For the text-containing cell, return its midpoint in [x, y] coordinate format. 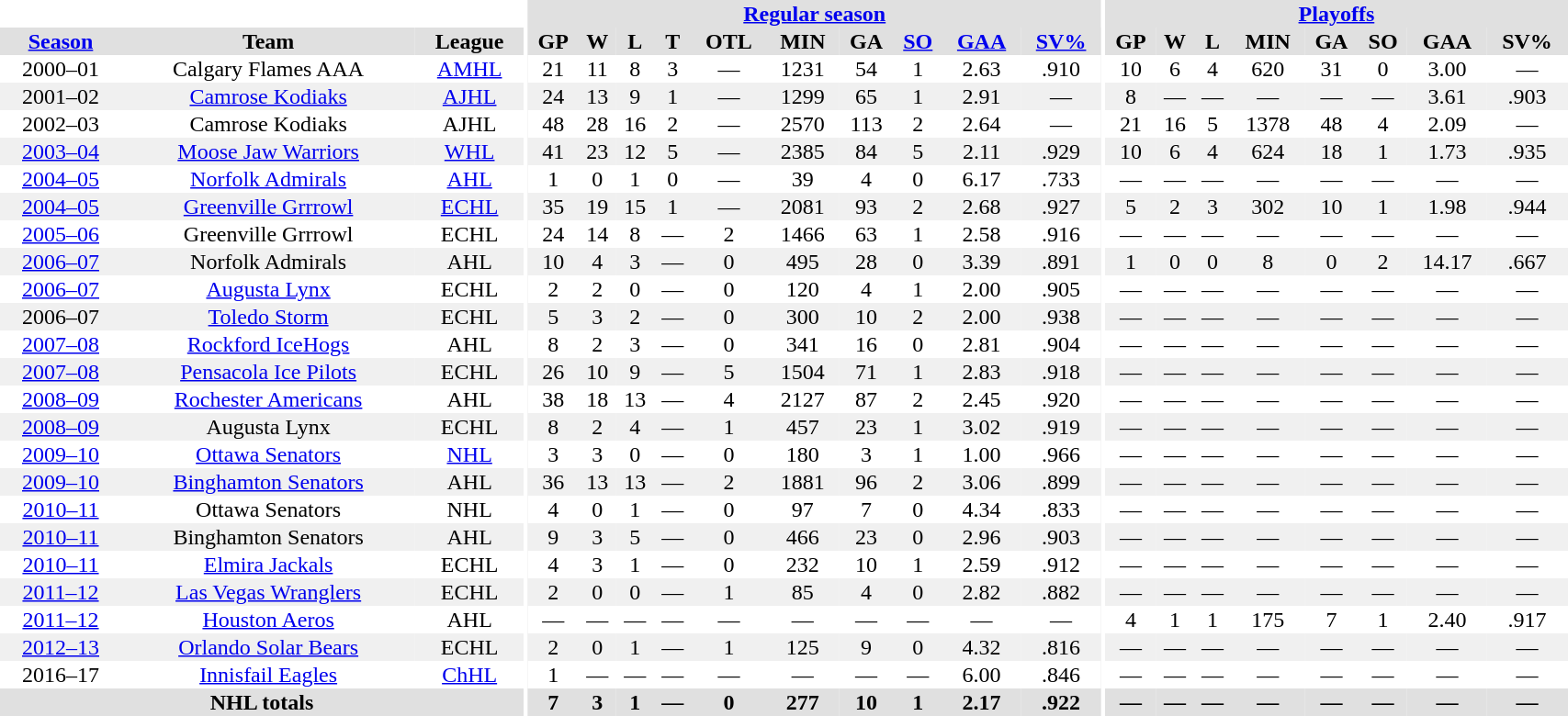
2081 [803, 207]
.910 [1061, 69]
2.17 [982, 702]
341 [803, 344]
4.34 [982, 509]
Team [268, 41]
4.32 [982, 647]
3.61 [1447, 96]
.833 [1061, 509]
.918 [1061, 372]
2001–02 [61, 96]
AMHL [469, 69]
2.96 [982, 537]
1378 [1268, 124]
65 [867, 96]
2005–06 [61, 234]
1299 [803, 96]
302 [1268, 207]
Orlando Solar Bears [268, 647]
ChHL [469, 675]
.882 [1061, 592]
.920 [1061, 399]
12 [636, 151]
.929 [1061, 151]
2003–04 [61, 151]
624 [1268, 151]
466 [803, 537]
Las Vegas Wranglers [268, 592]
39 [803, 179]
.935 [1528, 151]
2.64 [982, 124]
11 [597, 69]
113 [867, 124]
6.17 [982, 179]
Moose Jaw Warriors [268, 151]
41 [553, 151]
175 [1268, 620]
277 [803, 702]
Rochester Americans [268, 399]
.966 [1061, 454]
2570 [803, 124]
3.00 [1447, 69]
.905 [1061, 289]
300 [803, 317]
19 [597, 207]
2.45 [982, 399]
620 [1268, 69]
2.58 [982, 234]
71 [867, 372]
2016–17 [61, 675]
.912 [1061, 565]
.922 [1061, 702]
84 [867, 151]
1466 [803, 234]
3.02 [982, 427]
1881 [803, 482]
85 [803, 592]
Calgary Flames AAA [268, 69]
.916 [1061, 234]
14.17 [1447, 262]
.816 [1061, 647]
2.91 [982, 96]
125 [803, 647]
T [672, 41]
35 [553, 207]
2.59 [982, 565]
2.11 [982, 151]
.944 [1528, 207]
2.40 [1447, 620]
2.09 [1447, 124]
26 [553, 372]
54 [867, 69]
Toledo Storm [268, 317]
.667 [1528, 262]
Rockford IceHogs [268, 344]
31 [1332, 69]
3.39 [982, 262]
.891 [1061, 262]
14 [597, 234]
.899 [1061, 482]
League [469, 41]
Playoffs [1336, 14]
2002–03 [61, 124]
.938 [1061, 317]
2.81 [982, 344]
.846 [1061, 675]
Innisfail Eagles [268, 675]
36 [553, 482]
6.00 [982, 675]
1.73 [1447, 151]
38 [553, 399]
15 [636, 207]
2385 [803, 151]
2000–01 [61, 69]
1231 [803, 69]
63 [867, 234]
2.83 [982, 372]
.733 [1061, 179]
232 [803, 565]
1.00 [982, 454]
Pensacola Ice Pilots [268, 372]
2.82 [982, 592]
120 [803, 289]
.917 [1528, 620]
Regular season [815, 14]
.919 [1061, 427]
2127 [803, 399]
97 [803, 509]
1504 [803, 372]
495 [803, 262]
87 [867, 399]
Elmira Jackals [268, 565]
2.63 [982, 69]
1.98 [1447, 207]
.904 [1061, 344]
Houston Aeros [268, 620]
457 [803, 427]
2012–13 [61, 647]
WHL [469, 151]
93 [867, 207]
.927 [1061, 207]
2.68 [982, 207]
NHL totals [262, 702]
96 [867, 482]
Season [61, 41]
OTL [729, 41]
3.06 [982, 482]
180 [803, 454]
